Provide the [x, y] coordinate of the cell's center where the given text is located.  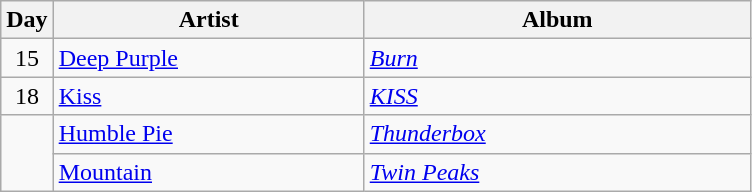
18 [27, 96]
Artist [208, 20]
Burn [557, 58]
Album [557, 20]
Kiss [208, 96]
Deep Purple [208, 58]
Day [27, 20]
Humble Pie [208, 134]
15 [27, 58]
Mountain [208, 172]
KISS [557, 96]
Thunderbox [557, 134]
Twin Peaks [557, 172]
